From the cell containing the given text, extract its center point as (X, Y) coordinate. 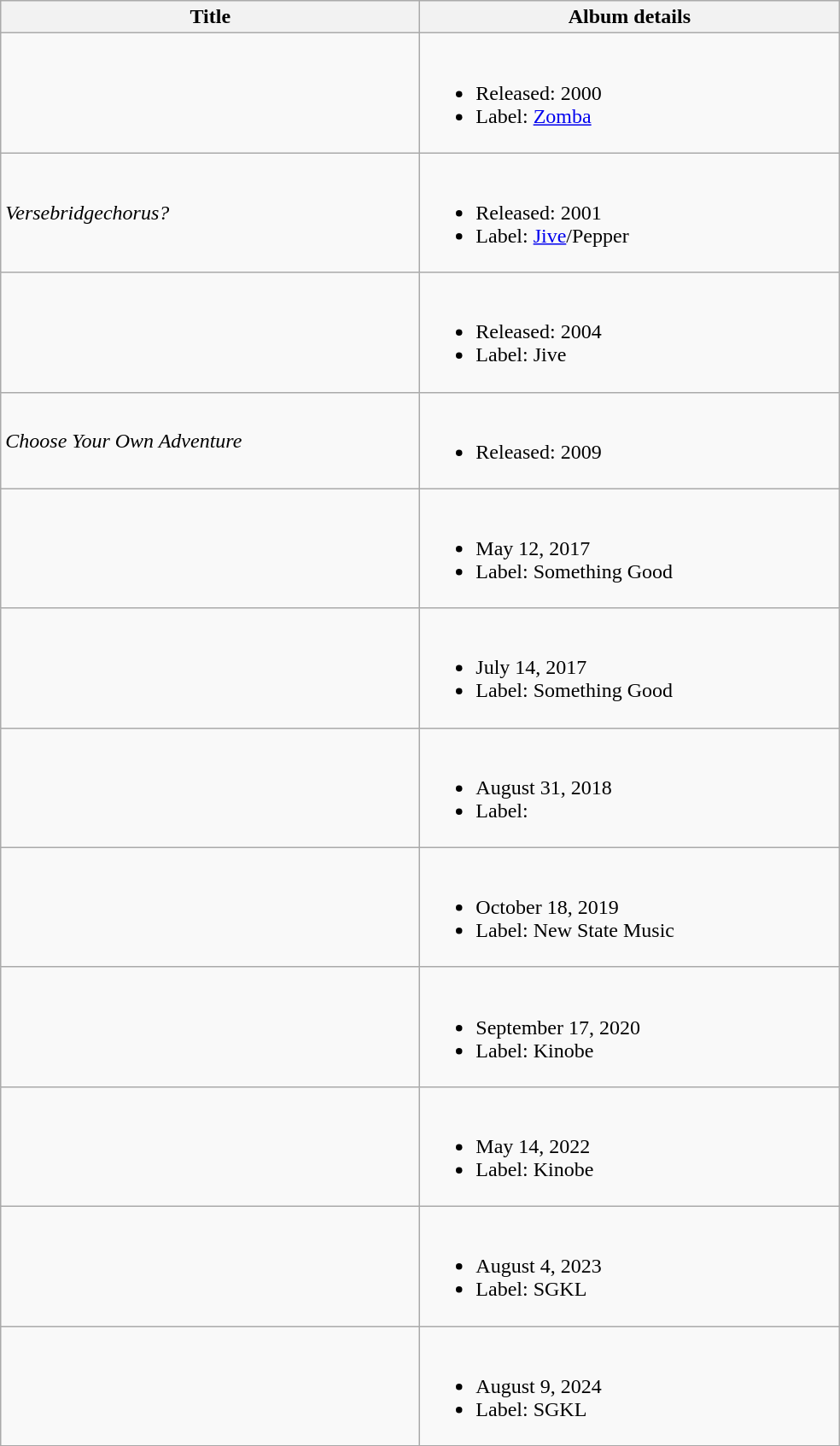
August 9, 2024Label: SGKL (630, 1385)
Album details (630, 17)
Title (210, 17)
Released: 2000Label: Zomba (630, 93)
October 18, 2019Label: New State Music (630, 907)
Choose Your Own Adventure (210, 441)
August 4, 2023Label: SGKL (630, 1266)
Released: 2001Label: Jive/Pepper (630, 213)
Versebridgechorus? (210, 213)
July 14, 2017Label: Something Good (630, 668)
Released: 2009 (630, 441)
September 17, 2020Label: Kinobe (630, 1027)
August 31, 2018Label: (630, 787)
May 14, 2022Label: Kinobe (630, 1146)
Released: 2004Label: Jive (630, 332)
May 12, 2017Label: Something Good (630, 548)
